From the cell containing the given text, extract its center point as (X, Y) coordinate. 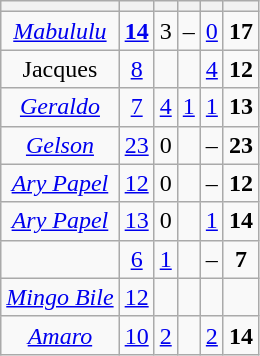
8 (136, 69)
Geraldo (60, 107)
10 (136, 335)
Mingo Bile (60, 297)
6 (136, 259)
3 (166, 31)
Amaro (60, 335)
Gelson (60, 145)
Mabululu (60, 31)
Jacques (60, 69)
17 (240, 31)
